Scan for the cell matching the given text and deliver its [x, y] coordinate at center. 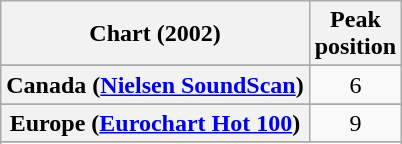
Canada (Nielsen SoundScan) [155, 85]
Europe (Eurochart Hot 100) [155, 123]
Chart (2002) [155, 34]
9 [355, 123]
Peakposition [355, 34]
6 [355, 85]
